Search for the cell housing the specified text and yield its [x, y] center coordinate. 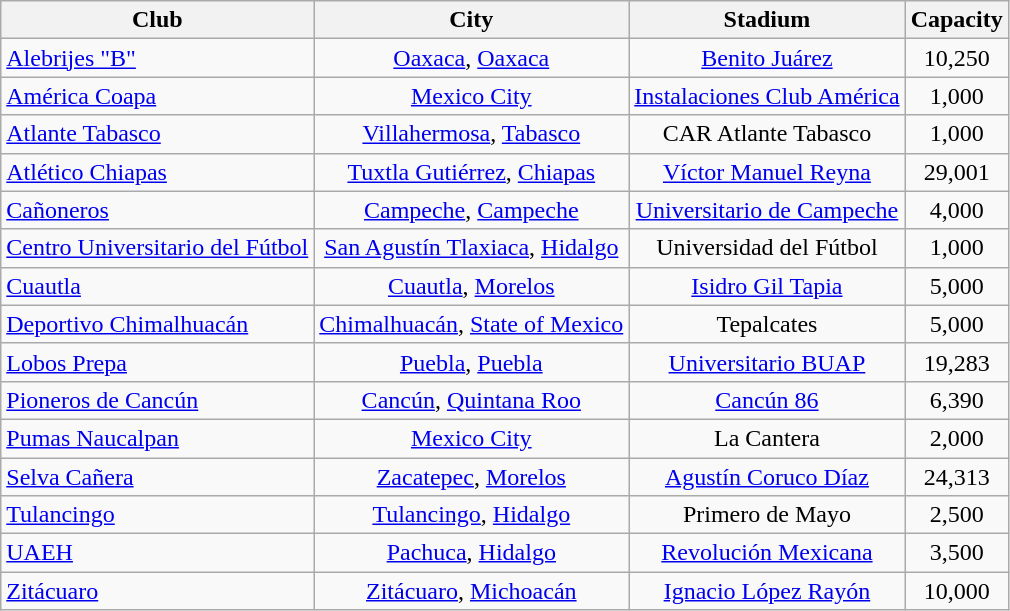
Universitario BUAP [767, 362]
Instalaciones Club América [767, 96]
La Cantera [767, 438]
Lobos Prepa [158, 362]
Pachuca, Hidalgo [472, 553]
San Agustín Tlaxiaca, Hidalgo [472, 248]
Primero de Mayo [767, 515]
Zitácuaro [158, 591]
2,500 [956, 515]
4,000 [956, 210]
Cañoneros [158, 210]
Agustín Coruco Díaz [767, 477]
6,390 [956, 400]
Cancún, Quintana Roo [472, 400]
Zitácuaro, Michoacán [472, 591]
Atlético Chiapas [158, 172]
10,000 [956, 591]
Capacity [956, 20]
Cuautla, Morelos [472, 286]
Puebla, Puebla [472, 362]
Tepalcates [767, 324]
Chimalhuacán, State of Mexico [472, 324]
Universidad del Fútbol [767, 248]
Ignacio López Rayón [767, 591]
Benito Juárez [767, 58]
24,313 [956, 477]
3,500 [956, 553]
Club [158, 20]
Deportivo Chimalhuacán [158, 324]
Selva Cañera [158, 477]
Pioneros de Cancún [158, 400]
19,283 [956, 362]
Cuautla [158, 286]
Campeche, Campeche [472, 210]
City [472, 20]
Isidro Gil Tapia [767, 286]
Tulancingo, Hidalgo [472, 515]
Zacatepec, Morelos [472, 477]
Revolución Mexicana [767, 553]
CAR Atlante Tabasco [767, 134]
Centro Universitario del Fútbol [158, 248]
Atlante Tabasco [158, 134]
Villahermosa, Tabasco [472, 134]
América Coapa [158, 96]
Tuxtla Gutiérrez, Chiapas [472, 172]
Alebrijes "B" [158, 58]
10,250 [956, 58]
Víctor Manuel Reyna [767, 172]
Oaxaca, Oaxaca [472, 58]
Universitario de Campeche [767, 210]
Cancún 86 [767, 400]
Pumas Naucalpan [158, 438]
UAEH [158, 553]
Tulancingo [158, 515]
29,001 [956, 172]
Stadium [767, 20]
2,000 [956, 438]
